From the cell containing the given text, extract its center point as [x, y] coordinate. 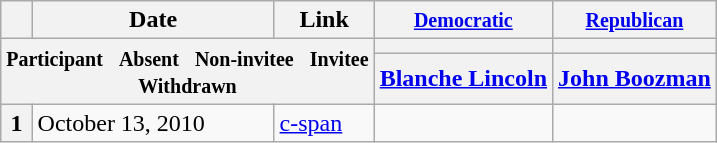
John Boozman [635, 78]
Participant Absent Non-invitee Invitee Withdrawn [188, 72]
Blanche Lincoln [463, 78]
Link [324, 20]
October 13, 2010 [153, 123]
Democratic [463, 20]
Date [153, 20]
Republican [635, 20]
1 [16, 123]
c-span [324, 123]
